From the cell containing the given text, extract its center point as (X, Y) coordinate. 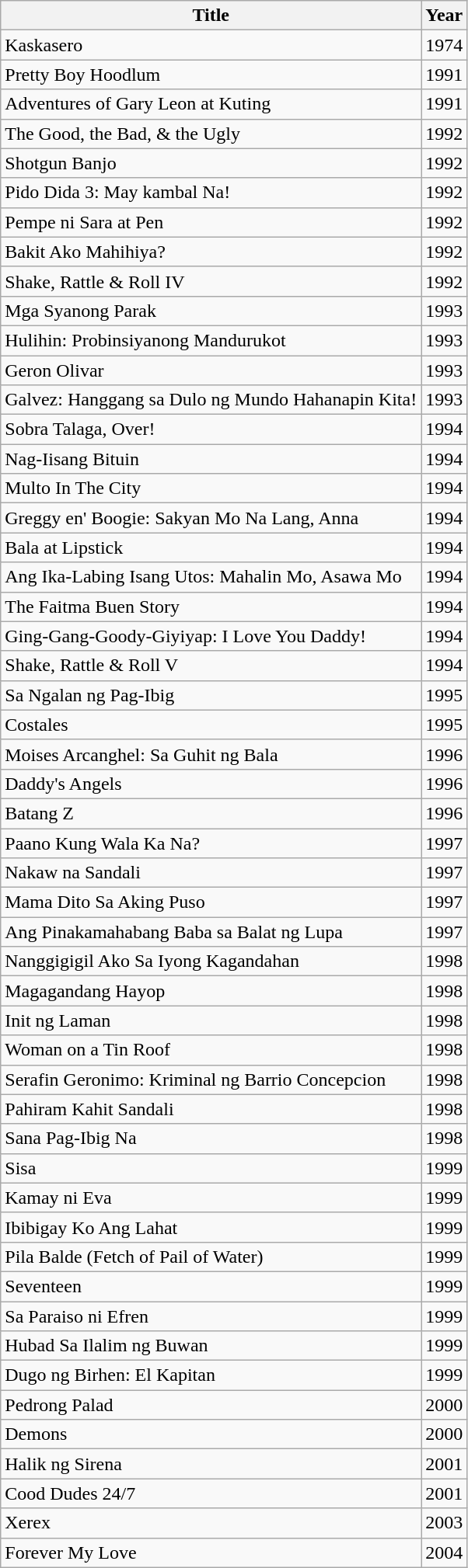
Mga Syanong Parak (211, 311)
The Good, the Bad, & the Ugly (211, 134)
Ang Pinakamahabang Baba sa Balat ng Lupa (211, 932)
Sa Ngalan ng Pag-Ibig (211, 695)
Demons (211, 1434)
Sisa (211, 1168)
Sobra Talaga, Over! (211, 429)
Multo In The City (211, 488)
Pempe ni Sara at Pen (211, 222)
Init ng Laman (211, 1020)
Year (445, 16)
Galvez: Hanggang sa Dulo ng Mundo Hahanapin Kita! (211, 400)
Sa Paraiso ni Efren (211, 1316)
Mama Dito Sa Aking Puso (211, 902)
Paano Kung Wala Ka Na? (211, 843)
Moises Arcanghel: Sa Guhit ng Bala (211, 754)
Hulihin: Probinsiyanong Mandurukot (211, 340)
Magagandang Hayop (211, 991)
Woman on a Tin Roof (211, 1050)
Forever My Love (211, 1552)
Pila Balde (Fetch of Pail of Water) (211, 1257)
Costales (211, 725)
Batang Z (211, 813)
Pedrong Palad (211, 1405)
Xerex (211, 1523)
Kaskasero (211, 45)
Shake, Rattle & Roll V (211, 666)
Serafin Geronimo: Kriminal ng Barrio Concepcion (211, 1080)
Hubad Sa Ilalim ng Buwan (211, 1346)
2004 (445, 1552)
Bala at Lipstick (211, 548)
Sana Pag-Ibig Na (211, 1139)
Halik ng Sirena (211, 1464)
Dugo ng Birhen: El Kapitan (211, 1375)
Ang Ika-Labing Isang Utos: Mahalin Mo, Asawa Mo (211, 577)
Ibibigay Ko Ang Lahat (211, 1227)
Adventures of Gary Leon at Kuting (211, 104)
Title (211, 16)
Pahiram Kahit Sandali (211, 1109)
Cood Dudes 24/7 (211, 1493)
Nag-Iisang Bituin (211, 459)
Pretty Boy Hoodlum (211, 75)
Seventeen (211, 1286)
Ging-Gang-Goody-Giyiyap: I Love You Daddy! (211, 636)
Nakaw na Sandali (211, 873)
Greggy en' Boogie: Sakyan Mo Na Lang, Anna (211, 518)
Pido Dida 3: May kambal Na! (211, 193)
1974 (445, 45)
Geron Olivar (211, 370)
Daddy's Angels (211, 784)
Shotgun Banjo (211, 163)
Bakit Ako Mahihiya? (211, 252)
Nanggigigil Ako Sa Iyong Kagandahan (211, 961)
Shake, Rattle & Roll IV (211, 281)
The Faitma Buen Story (211, 607)
2003 (445, 1523)
Kamay ni Eva (211, 1198)
